Pinpoint the cell where the given text exists, returning its [x, y] midpoint coordinate. 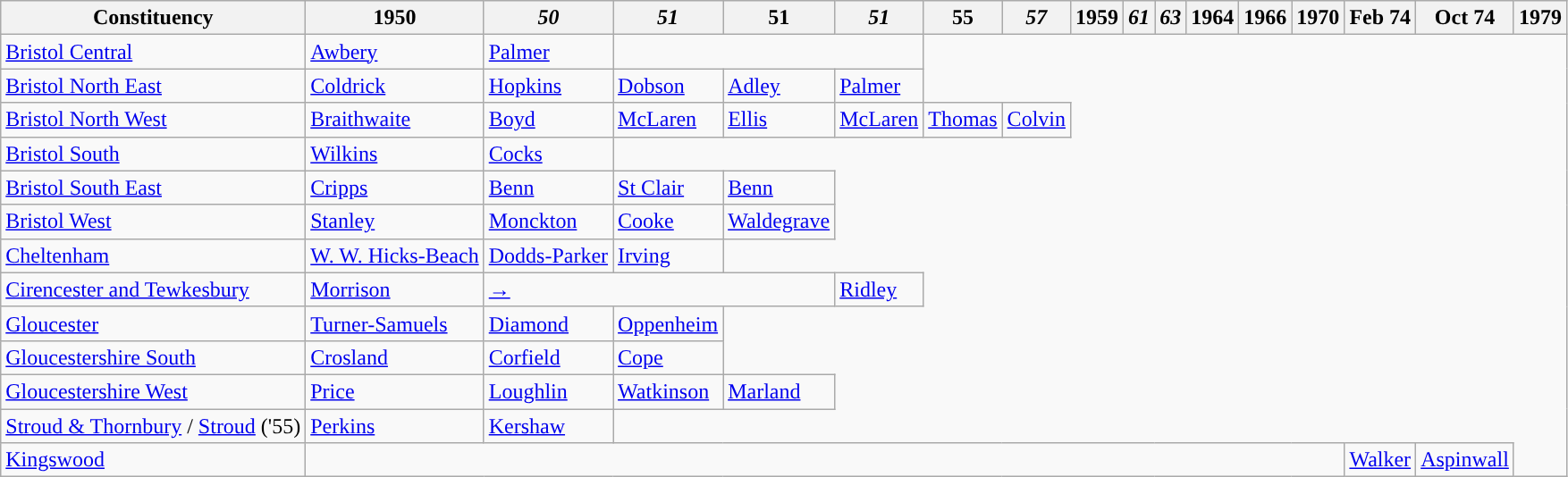
Cirencester and Tewkesbury [154, 289]
Kingswood [154, 460]
Cheltenham [154, 255]
Loughlin [548, 391]
Oct 74 [1465, 18]
Turner-Samuels [395, 323]
Gloucestershire West [154, 391]
Irving [669, 255]
Adley [780, 86]
Awbery [395, 52]
Boyd [548, 120]
Colvin [1036, 120]
Kershaw [548, 426]
Marland [780, 391]
→ [659, 289]
1970 [1318, 18]
63 [1171, 18]
Bristol South [154, 154]
Feb 74 [1380, 18]
Oppenheim [669, 323]
Cope [669, 357]
Walker [1380, 460]
1964 [1212, 18]
57 [1036, 18]
Constituency [154, 18]
Bristol North West [154, 120]
Stanley [395, 222]
Watkinson [669, 391]
Wilkins [395, 154]
Bristol North East [154, 86]
Gloucestershire South [154, 357]
Price [395, 391]
1979 [1539, 18]
61 [1139, 18]
Morrison [395, 289]
Waldegrave [780, 222]
Cooke [669, 222]
Coldrick [395, 86]
Diamond [548, 323]
50 [548, 18]
Dobson [669, 86]
1959 [1096, 18]
55 [963, 18]
1966 [1266, 18]
Cocks [548, 154]
Cripps [395, 188]
Bristol Central [154, 52]
Crosland [395, 357]
Perkins [395, 426]
W. W. Hicks-Beach [395, 255]
Bristol South East [154, 188]
Gloucester [154, 323]
1950 [395, 18]
Corfield [548, 357]
Bristol West [154, 222]
St Clair [669, 188]
Braithwaite [395, 120]
Ellis [780, 120]
Hopkins [548, 86]
Stroud & Thornbury / Stroud ('55) [154, 426]
Monckton [548, 222]
Aspinwall [1465, 460]
Thomas [963, 120]
Ridley [880, 289]
Dodds-Parker [548, 255]
